Determine the (X, Y) coordinate at the center of the cell enclosing the given text.  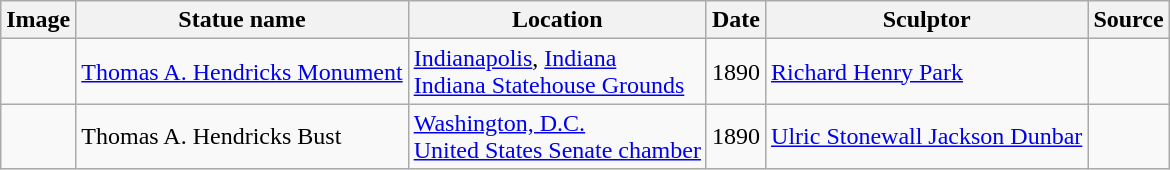
Indianapolis, IndianaIndiana Statehouse Grounds (557, 72)
Thomas A. Hendricks Bust (242, 136)
Location (557, 20)
Thomas A. Hendricks Monument (242, 72)
Source (1128, 20)
Washington, D.C.United States Senate chamber (557, 136)
Richard Henry Park (927, 72)
Image (38, 20)
Date (736, 20)
Statue name (242, 20)
Sculptor (927, 20)
Ulric Stonewall Jackson Dunbar (927, 136)
